Capture the cell that displays the provided text and extract its [x, y] central coordinate. 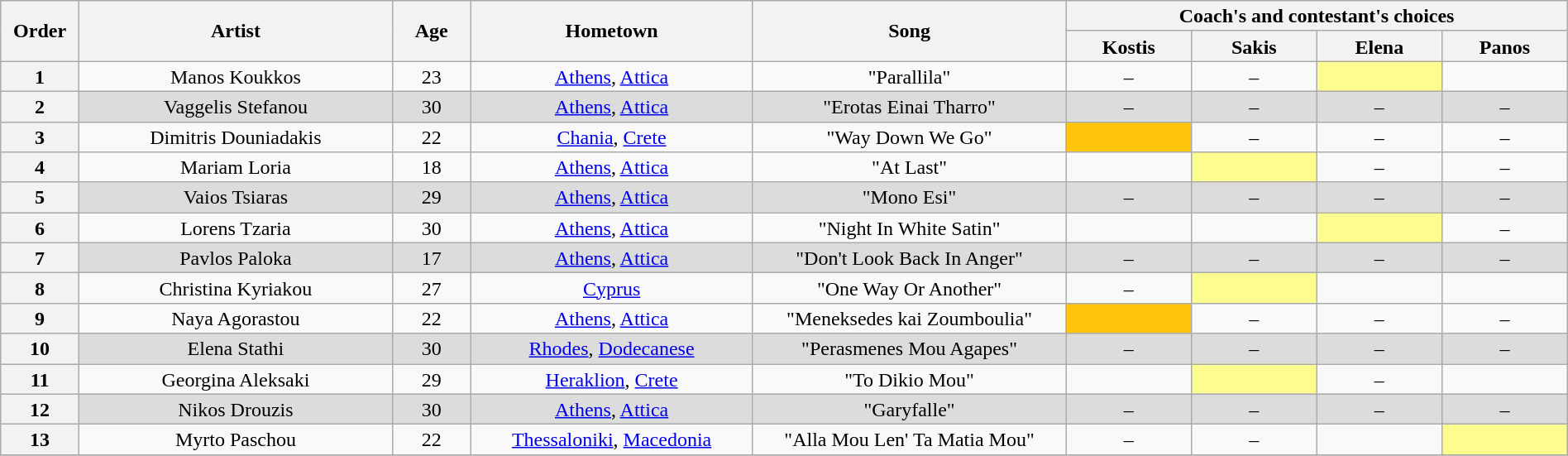
Coach's and contestant's choices [1317, 17]
"Meneksedes kai Zoumboulia" [910, 318]
7 [40, 258]
"Erotas Einai Tharro" [910, 106]
Christina Kyriakou [235, 288]
Lorens Tzaria [235, 228]
Vaggelis Stefanou [235, 106]
"Alla Mou Len' Ta Matia Mou" [910, 440]
18 [432, 167]
Age [432, 31]
Sakis [1255, 46]
Vaios Tsiaras [235, 197]
Cyprus [612, 288]
1 [40, 76]
5 [40, 197]
Pavlos Paloka [235, 258]
Naya Agorastou [235, 318]
Rhodes, Dodecanese [612, 349]
12 [40, 409]
"One Way Or Another" [910, 288]
"Perasmenes Mou Agapes" [910, 349]
8 [40, 288]
Georgina Aleksaki [235, 379]
Heraklion, Crete [612, 379]
Nikos Drouzis [235, 409]
"Garyfalle" [910, 409]
"Parallila" [910, 76]
Dimitris Douniadakis [235, 137]
10 [40, 349]
"Way Down We Go" [910, 137]
23 [432, 76]
Myrto Paschou [235, 440]
6 [40, 228]
Mariam Loria [235, 167]
Order [40, 31]
"Mono Esi" [910, 197]
27 [432, 288]
13 [40, 440]
Song [910, 31]
Artist [235, 31]
17 [432, 258]
Panos [1505, 46]
2 [40, 106]
Thessaloniki, Macedonia [612, 440]
3 [40, 137]
"Night In White Satin" [910, 228]
4 [40, 167]
Elena [1379, 46]
Hometown [612, 31]
"Don't Look Back In Anger" [910, 258]
"To Dikio Mou" [910, 379]
11 [40, 379]
9 [40, 318]
"At Last" [910, 167]
Elena Stathi [235, 349]
Chania, Crete [612, 137]
Kostis [1129, 46]
Manos Koukkos [235, 76]
